For the text-containing cell, return its midpoint in [x, y] coordinate format. 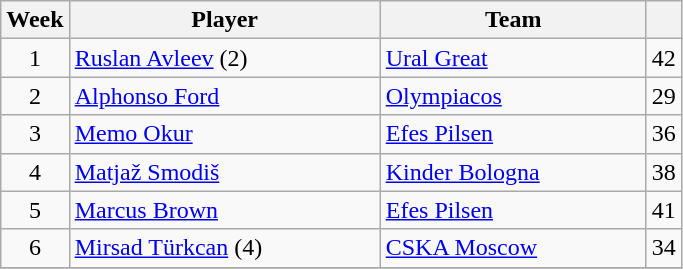
Alphonso Ford [224, 96]
Marcus Brown [224, 210]
Player [224, 20]
2 [35, 96]
Ural Great [513, 58]
Matjaž Smodiš [224, 172]
38 [664, 172]
41 [664, 210]
Mirsad Türkcan (4) [224, 248]
34 [664, 248]
Olympiacos [513, 96]
6 [35, 248]
5 [35, 210]
Memo Okur [224, 134]
42 [664, 58]
Week [35, 20]
4 [35, 172]
CSKA Moscow [513, 248]
3 [35, 134]
36 [664, 134]
Ruslan Avleev (2) [224, 58]
29 [664, 96]
Kinder Bologna [513, 172]
1 [35, 58]
Team [513, 20]
